Output the (X, Y) coordinate of the center of the cell containing the given text.  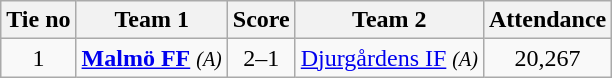
Attendance (547, 20)
Djurgårdens IF (A) (389, 58)
Team 1 (152, 20)
Malmö FF (A) (152, 58)
Team 2 (389, 20)
Score (261, 20)
2–1 (261, 58)
Tie no (38, 20)
1 (38, 58)
20,267 (547, 58)
